Return the [X, Y] coordinate for the center point of the cell that contains the specified text.  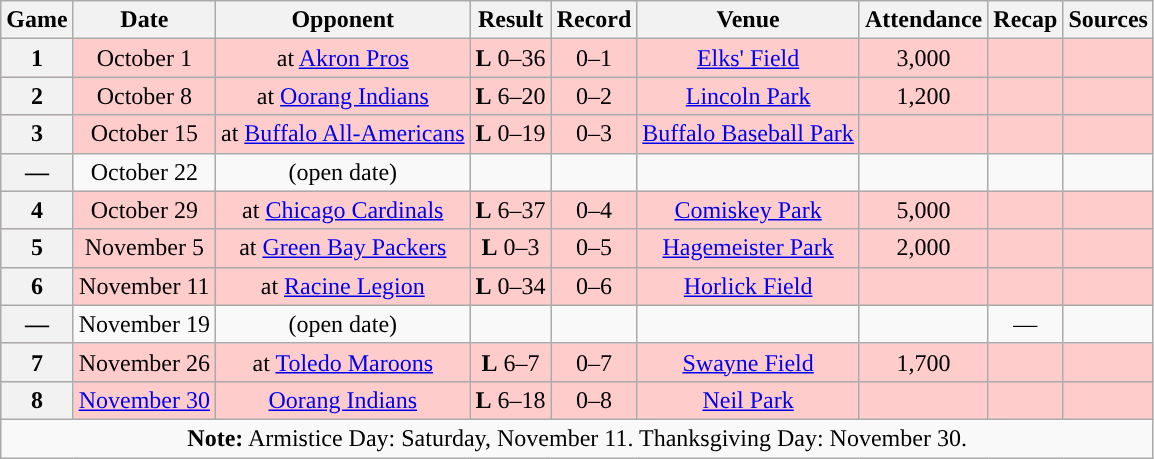
0–2 [594, 96]
L 0–19 [510, 134]
6 [37, 286]
Attendance [923, 20]
L 0–34 [510, 286]
0–8 [594, 400]
Lincoln Park [748, 96]
October 8 [144, 96]
2,000 [923, 248]
Oorang Indians [342, 400]
1,200 [923, 96]
0–6 [594, 286]
3 [37, 134]
0–4 [594, 210]
at Buffalo All-Americans [342, 134]
Elks' Field [748, 58]
8 [37, 400]
L 6–7 [510, 362]
October 1 [144, 58]
0–3 [594, 134]
November 5 [144, 248]
0–7 [594, 362]
Swayne Field [748, 362]
at Racine Legion [342, 286]
at Akron Pros [342, 58]
3,000 [923, 58]
7 [37, 362]
L 6–37 [510, 210]
L 0–36 [510, 58]
L 6–18 [510, 400]
Horlick Field [748, 286]
Comiskey Park [748, 210]
1,700 [923, 362]
Hagemeister Park [748, 248]
0–5 [594, 248]
Game [37, 20]
0–1 [594, 58]
Result [510, 20]
L 0–3 [510, 248]
Venue [748, 20]
at Toledo Maroons [342, 362]
at Green Bay Packers [342, 248]
November 30 [144, 400]
at Oorang Indians [342, 96]
October 22 [144, 172]
October 29 [144, 210]
Sources [1108, 20]
L 6–20 [510, 96]
at Chicago Cardinals [342, 210]
Record [594, 20]
October 15 [144, 134]
Buffalo Baseball Park [748, 134]
5 [37, 248]
Opponent [342, 20]
Note: Armistice Day: Saturday, November 11. Thanksgiving Day: November 30. [578, 438]
4 [37, 210]
November 26 [144, 362]
1 [37, 58]
Recap [1026, 20]
November 19 [144, 324]
5,000 [923, 210]
2 [37, 96]
Date [144, 20]
November 11 [144, 286]
Neil Park [748, 400]
